Return [x, y] of the center of cell containing provided text 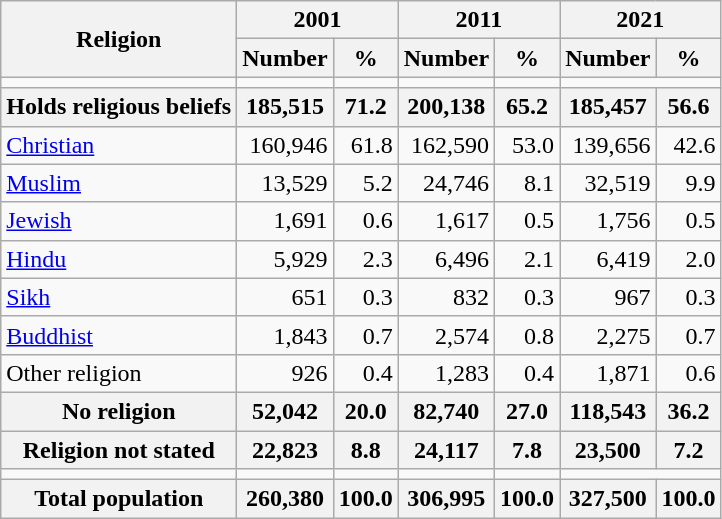
65.2 [528, 107]
9.9 [688, 183]
53.0 [528, 145]
7.8 [528, 449]
24,117 [446, 449]
22,823 [285, 449]
651 [285, 297]
8.8 [366, 449]
24,746 [446, 183]
139,656 [608, 145]
2.1 [528, 259]
Total population [119, 499]
Religion not stated [119, 449]
1,871 [608, 373]
Christian [119, 145]
52,042 [285, 411]
118,543 [608, 411]
260,380 [285, 499]
Hindu [119, 259]
Jewish [119, 221]
162,590 [446, 145]
1,617 [446, 221]
42.6 [688, 145]
2021 [640, 20]
61.8 [366, 145]
327,500 [608, 499]
71.2 [366, 107]
1,283 [446, 373]
8.1 [528, 183]
1,756 [608, 221]
5,929 [285, 259]
2,574 [446, 335]
1,843 [285, 335]
Other religion [119, 373]
2.3 [366, 259]
Religion [119, 39]
2011 [478, 20]
7.2 [688, 449]
2.0 [688, 259]
56.6 [688, 107]
6,419 [608, 259]
185,457 [608, 107]
5.2 [366, 183]
6,496 [446, 259]
2,275 [608, 335]
1,691 [285, 221]
306,995 [446, 499]
0.8 [528, 335]
926 [285, 373]
20.0 [366, 411]
82,740 [446, 411]
185,515 [285, 107]
23,500 [608, 449]
Muslim [119, 183]
Sikh [119, 297]
2001 [318, 20]
832 [446, 297]
160,946 [285, 145]
200,138 [446, 107]
967 [608, 297]
Buddhist [119, 335]
32,519 [608, 183]
27.0 [528, 411]
13,529 [285, 183]
Holds religious beliefs [119, 107]
36.2 [688, 411]
No religion [119, 411]
